From the cell containing the given text, extract its center point as (x, y) coordinate. 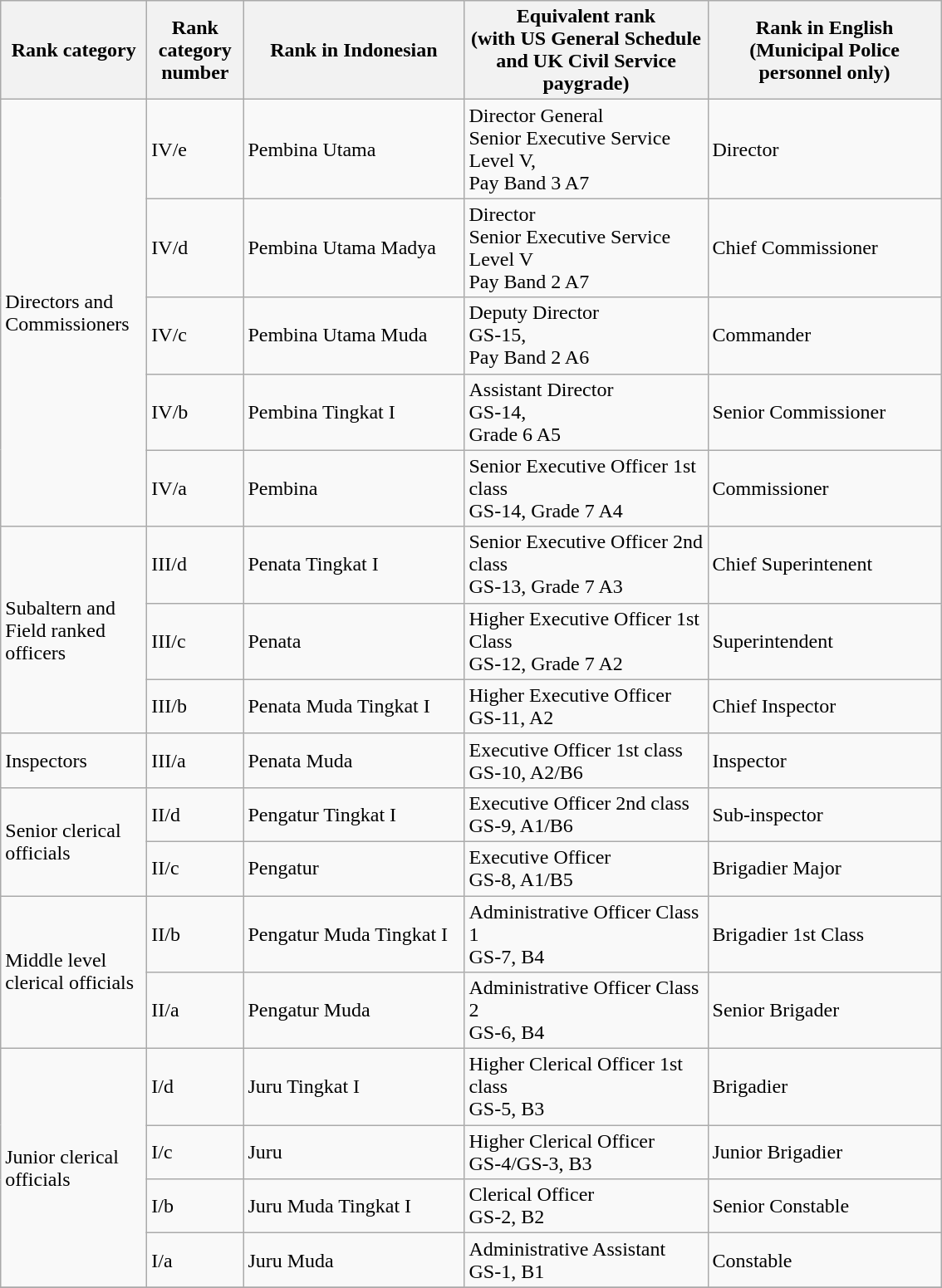
Senior Executive Officer 1st classGS-14, Grade 7 A4 (586, 488)
Chief Superintenent (824, 565)
Deputy DirectorGS-15, Pay Band 2 A6 (586, 335)
Rank category number (195, 50)
Penata Tingkat I (354, 565)
Clerical OfficerGS-2, B2 (586, 1206)
Rank category (74, 50)
I/b (195, 1206)
Junior clerical officials (74, 1168)
Pengatur (354, 869)
Pembina Utama Madya (354, 247)
Brigadier Major (824, 869)
II/d (195, 814)
Higher Clerical OfficerGS-4/GS-3, B3 (586, 1153)
Rank in English (Municipal Police personnel only) (824, 50)
IV/d (195, 247)
Executive OfficerGS-8, A1/B5 (586, 869)
Senior Commissioner (824, 412)
Juru (354, 1153)
II/a (195, 1011)
Juru Muda (354, 1261)
Higher Executive Officer 1st ClassGS-12, Grade 7 A2 (586, 641)
Pembina (354, 488)
II/b (195, 933)
Director (824, 149)
Inspectors (74, 761)
Penata Muda (354, 761)
Pengatur Muda Tingkat I (354, 933)
Penata (354, 641)
IV/c (195, 335)
Administrative Officer Class 2GS-6, B4 (586, 1011)
Senior clerical officials (74, 841)
Junior Brigadier (824, 1153)
III/b (195, 706)
Sub-inspector (824, 814)
III/c (195, 641)
I/d (195, 1087)
Middle level clerical officials (74, 972)
III/d (195, 565)
Pengatur Muda (354, 1011)
Administrative AssistantGS-1, B1 (586, 1261)
Subaltern and Field ranked officers (74, 629)
Chief Commissioner (824, 247)
Directors and Commissioners (74, 313)
Senior Constable (824, 1206)
Chief Inspector (824, 706)
Director General Senior Executive Service Level V, Pay Band 3 A7 (586, 149)
Juru Muda Tingkat I (354, 1206)
Commissioner (824, 488)
Equivalent rank (with US General Schedule and UK Civil Service paygrade) (586, 50)
II/c (195, 869)
Higher Executive OfficerGS-11, A2 (586, 706)
Brigadier 1st Class (824, 933)
Director Senior Executive Service Level V Pay Band 2 A7 (586, 247)
Rank in Indonesian (354, 50)
Superintendent (824, 641)
IV/a (195, 488)
Juru Tingkat I (354, 1087)
Executive Officer 2nd classGS-9, A1/B6 (586, 814)
IV/e (195, 149)
I/a (195, 1261)
Commander (824, 335)
I/c (195, 1153)
Administrative Officer Class 1GS-7, B4 (586, 933)
IV/b (195, 412)
Executive Officer 1st classGS-10, A2/B6 (586, 761)
Senior Executive Officer 2nd classGS-13, Grade 7 A3 (586, 565)
Higher Clerical Officer 1st classGS-5, B3 (586, 1087)
Pembina Utama Muda (354, 335)
Senior Brigader (824, 1011)
Assistant DirectorGS-14, Grade 6 A5 (586, 412)
Pembina Tingkat I (354, 412)
Inspector (824, 761)
Penata Muda Tingkat I (354, 706)
Brigadier (824, 1087)
III/a (195, 761)
Pembina Utama (354, 149)
Pengatur Tingkat I (354, 814)
Constable (824, 1261)
